For the text-containing cell, return its midpoint in [X, Y] coordinate format. 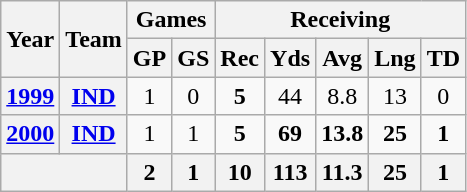
Rec [240, 58]
69 [290, 134]
Team [94, 39]
13.8 [342, 134]
10 [240, 172]
Avg [342, 58]
Lng [395, 58]
113 [290, 172]
8.8 [342, 96]
Receiving [340, 20]
Games [170, 20]
2000 [30, 134]
GS [194, 58]
GP [149, 58]
TD [443, 58]
2 [149, 172]
Yds [290, 58]
Year [30, 39]
44 [290, 96]
11.3 [342, 172]
1999 [30, 96]
13 [395, 96]
